For the text-containing cell, return its midpoint in [X, Y] coordinate format. 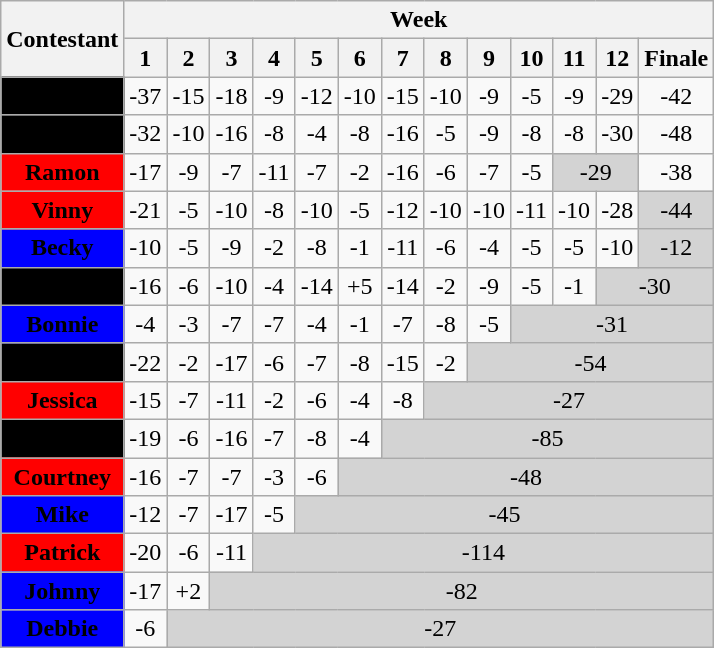
Courtney [62, 477]
+5 [360, 286]
-85 [548, 438]
Week [419, 20]
5 [316, 58]
Jennifer [62, 438]
-31 [612, 324]
-32 [146, 134]
11 [574, 58]
-114 [484, 553]
Sunny [62, 286]
Johnny [62, 591]
-21 [146, 210]
Antone [62, 134]
-28 [618, 210]
12 [618, 58]
+2 [188, 591]
Jessica [62, 400]
Debbie [62, 629]
John [62, 96]
-54 [590, 362]
2 [188, 58]
1 [146, 58]
4 [274, 58]
Bonnie [62, 324]
-19 [146, 438]
-82 [462, 591]
7 [402, 58]
-45 [504, 515]
-22 [146, 362]
-44 [676, 210]
9 [488, 58]
Ramon [62, 172]
Finale [676, 58]
Vinny [62, 210]
10 [531, 58]
-38 [676, 172]
-42 [676, 96]
3 [232, 58]
Becky [62, 248]
6 [360, 58]
-20 [146, 553]
Patrick [62, 553]
Mike [62, 515]
Contestant [62, 39]
Joe [62, 362]
-37 [146, 96]
-18 [232, 96]
8 [446, 58]
